Scan for the cell matching the given text and deliver its (x, y) coordinate at center. 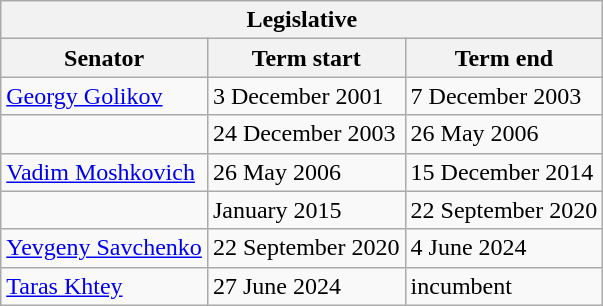
Senator (104, 58)
7 December 2003 (504, 96)
27 June 2024 (306, 286)
3 December 2001 (306, 96)
January 2015 (306, 210)
4 June 2024 (504, 248)
Term start (306, 58)
Vadim Moshkovich (104, 172)
Georgy Golikov (104, 96)
Yevgeny Savchenko (104, 248)
incumbent (504, 286)
Term end (504, 58)
Taras Khtey (104, 286)
Legislative (302, 20)
24 December 2003 (306, 134)
15 December 2014 (504, 172)
